For the text-containing cell, return its midpoint in (X, Y) coordinate format. 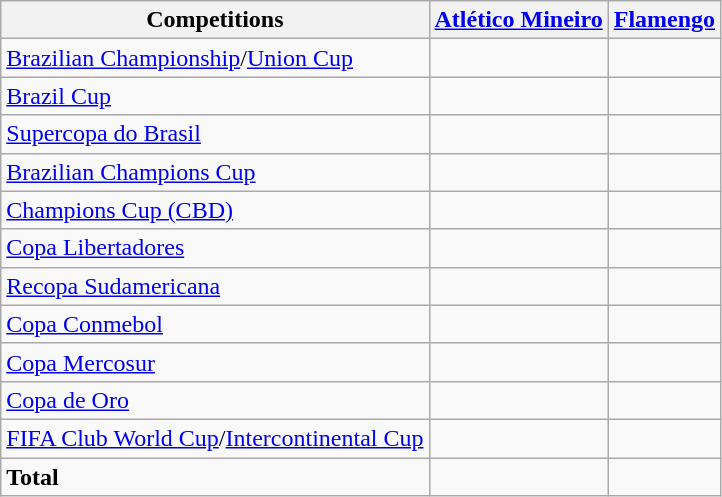
Brazilian Champions Cup (215, 172)
Copa Libertadores (215, 248)
Brazilian Championship/Union Cup (215, 58)
Supercopa do Brasil (215, 134)
Copa de Oro (215, 400)
Recopa Sudamericana (215, 286)
Copa Mercosur (215, 362)
Total (215, 477)
FIFA Club World Cup/Intercontinental Cup (215, 438)
Flamengo (664, 20)
Atlético Mineiro (518, 20)
Brazil Cup (215, 96)
Competitions (215, 20)
Champions Cup (CBD) (215, 210)
Copa Conmebol (215, 324)
